Extract the [X, Y] coordinate from the center of the cell holding the provided text.  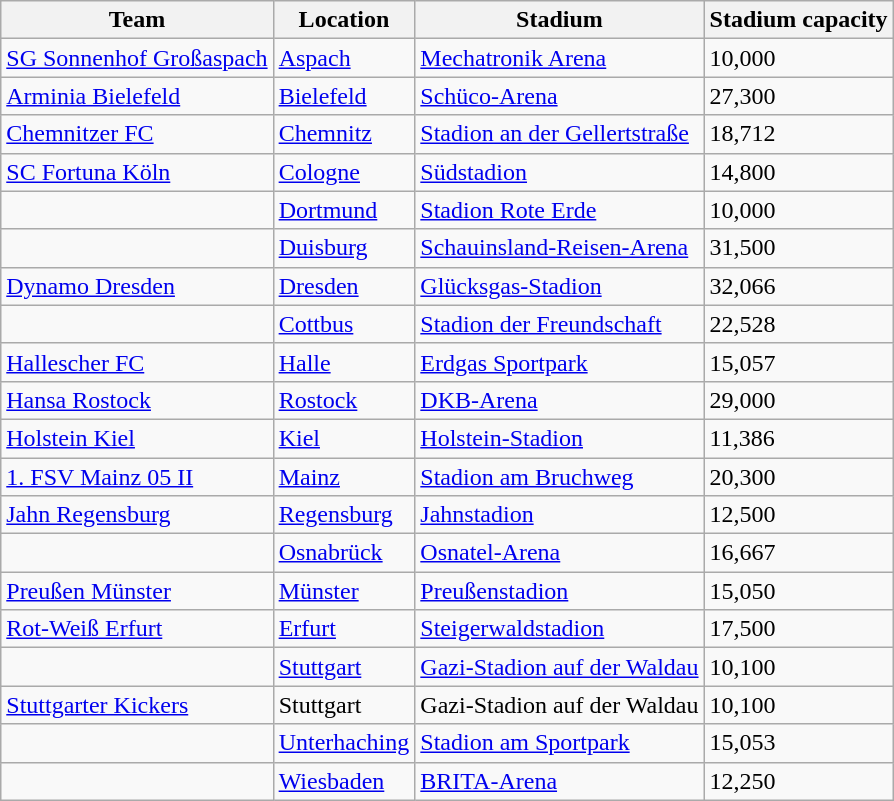
Erdgas Sportpark [560, 362]
Dortmund [344, 210]
22,528 [798, 324]
Location [344, 20]
Hallescher FC [137, 362]
DKB-Arena [560, 400]
Südstadion [560, 172]
Stadium capacity [798, 20]
Rostock [344, 400]
12,500 [798, 515]
Holstein-Stadion [560, 438]
Osnabrück [344, 553]
1. FSV Mainz 05 II [137, 477]
Erfurt [344, 629]
Rot-Weiß Erfurt [137, 629]
Osnatel-Arena [560, 553]
12,250 [798, 781]
Schauinsland-Reisen-Arena [560, 248]
SG Sonnenhof Großaspach [137, 58]
Team [137, 20]
32,066 [798, 286]
Münster [344, 591]
17,500 [798, 629]
Dynamo Dresden [137, 286]
Mainz [344, 477]
31,500 [798, 248]
SC Fortuna Köln [137, 172]
Schüco-Arena [560, 96]
Stadion an der Gellertstraße [560, 134]
Steigerwaldstadion [560, 629]
15,057 [798, 362]
Jahn Regensburg [137, 515]
11,386 [798, 438]
15,050 [798, 591]
Stadion der Freundschaft [560, 324]
Aspach [344, 58]
Cologne [344, 172]
Wiesbaden [344, 781]
BRITA-Arena [560, 781]
16,667 [798, 553]
Holstein Kiel [137, 438]
Stuttgarter Kickers [137, 705]
Chemnitz [344, 134]
Preußen Münster [137, 591]
Glücksgas-Stadion [560, 286]
Unterhaching [344, 743]
Bielefeld [344, 96]
Jahnstadion [560, 515]
29,000 [798, 400]
Stadion am Bruchweg [560, 477]
18,712 [798, 134]
14,800 [798, 172]
Stadion Rote Erde [560, 210]
Regensburg [344, 515]
27,300 [798, 96]
Stadium [560, 20]
Halle [344, 362]
Hansa Rostock [137, 400]
Duisburg [344, 248]
Mechatronik Arena [560, 58]
Cottbus [344, 324]
Stadion am Sportpark [560, 743]
Chemnitzer FC [137, 134]
Arminia Bielefeld [137, 96]
Preußenstadion [560, 591]
15,053 [798, 743]
20,300 [798, 477]
Dresden [344, 286]
Kiel [344, 438]
